Pinpoint the cell where the given text exists, returning its [X, Y] midpoint coordinate. 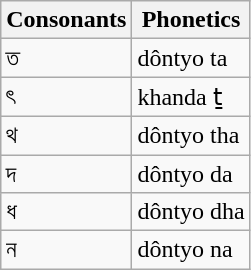
dôntyo na [191, 250]
Phonetics [191, 20]
dôntyo tha [191, 135]
থ [66, 135]
ধ [66, 212]
ন [66, 250]
khanda ṯ [191, 97]
ত [66, 58]
dôntyo ta [191, 58]
ৎ [66, 97]
দ [66, 173]
Consonants [66, 20]
dôntyo dha [191, 212]
dôntyo da [191, 173]
